Extract the [X, Y] coordinate from the center of the cell holding the provided text.  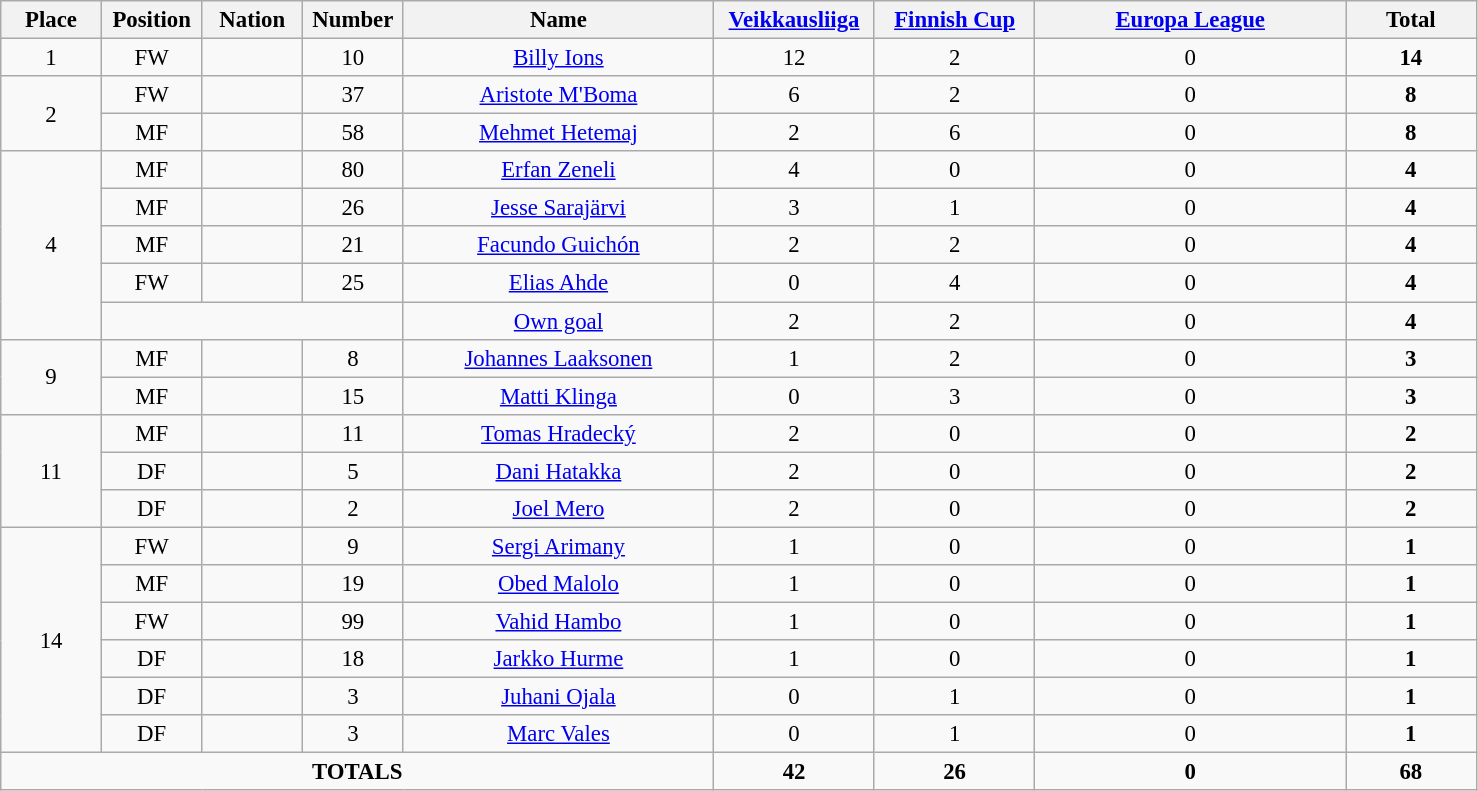
Elias Ahde [558, 283]
Position [152, 20]
Johannes Laaksonen [558, 358]
Nation [252, 20]
25 [354, 283]
19 [354, 584]
Erfan Zeneli [558, 170]
58 [354, 133]
12 [794, 58]
Dani Hatakka [558, 471]
15 [354, 396]
Jarkko Hurme [558, 659]
10 [354, 58]
Billy Ions [558, 58]
Number [354, 20]
Facundo Guichón [558, 245]
80 [354, 170]
18 [354, 659]
Aristote M'Boma [558, 95]
68 [1412, 772]
Marc Vales [558, 734]
Matti Klinga [558, 396]
Veikkausliiga [794, 20]
Jesse Sarajärvi [558, 208]
42 [794, 772]
Joel Mero [558, 509]
Finnish Cup [954, 20]
Vahid Hambo [558, 621]
99 [354, 621]
Europa League [1190, 20]
Own goal [558, 321]
Total [1412, 20]
Mehmet Hetemaj [558, 133]
Sergi Arimany [558, 546]
Obed Malolo [558, 584]
Name [558, 20]
21 [354, 245]
5 [354, 471]
37 [354, 95]
Juhani Ojala [558, 697]
TOTALS [358, 772]
Tomas Hradecký [558, 433]
Place [52, 20]
